Locate the cell with the specified text and output its (X, Y) center coordinate. 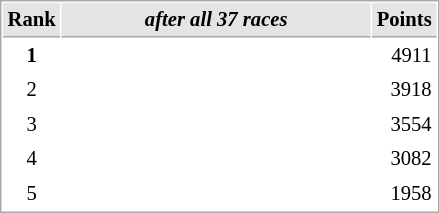
1958 (404, 194)
3082 (404, 158)
5 (32, 194)
4 (32, 158)
Rank (32, 20)
3554 (404, 124)
after all 37 races (216, 20)
4911 (404, 56)
1 (32, 56)
3918 (404, 90)
2 (32, 90)
3 (32, 124)
Points (404, 20)
